Detect which cell encompasses the target text, then output its [X, Y] center coordinate. 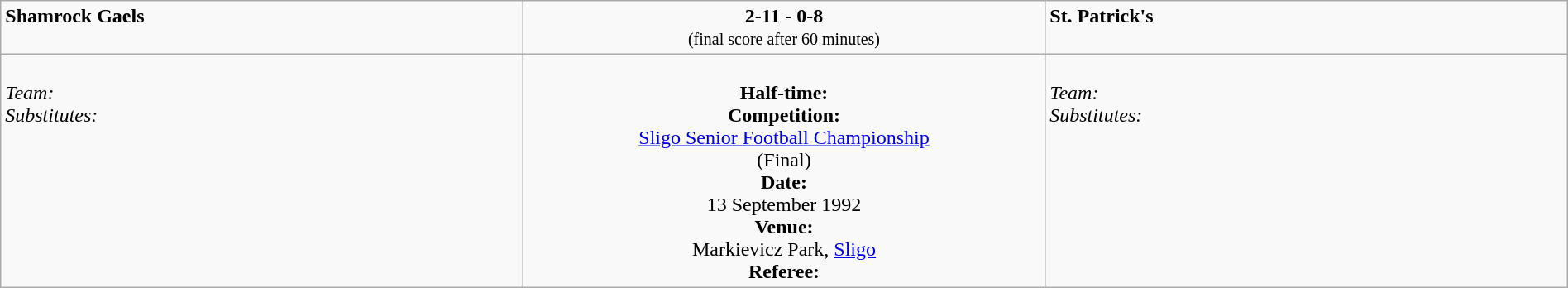
St. Patrick's [1307, 28]
Half-time:Competition:Sligo Senior Football Championship(Final)Date:13 September 1992Venue:Markievicz Park, SligoReferee: [784, 170]
2-11 - 0-8(final score after 60 minutes) [784, 28]
Shamrock Gaels [262, 28]
